Identify which cell holds the provided text, then report its [x, y] central coordinate. 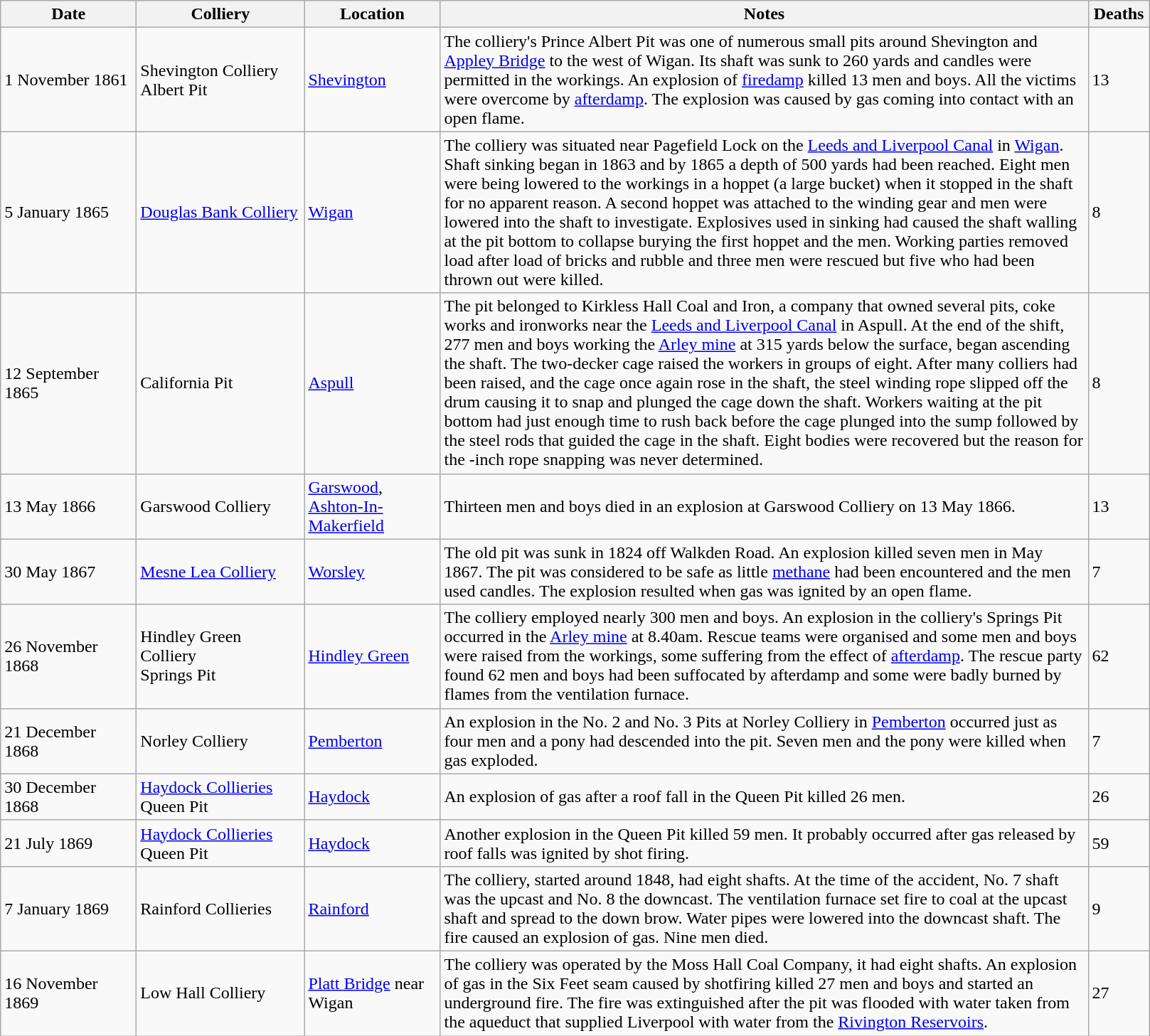
26 November 1868 [68, 656]
Another explosion in the Queen Pit killed 59 men. It probably occurred after gas released by roof falls was ignited by shot firing. [764, 843]
1 November 1861 [68, 80]
Mesne Lea Colliery [220, 572]
Rainford [373, 909]
26 [1119, 796]
Deaths [1119, 14]
21 December 1868 [68, 741]
Colliery [220, 14]
Douglas Bank Colliery [220, 212]
27 [1119, 993]
30 May 1867 [68, 572]
Aspull [373, 383]
Hindley Green CollierySprings Pit [220, 656]
Wigan [373, 212]
California Pit [220, 383]
Low Hall Colliery [220, 993]
Rainford Collieries [220, 909]
59 [1119, 843]
30 December 1868 [68, 796]
7 January 1869 [68, 909]
Garswood, Ashton-In-Makerfield [373, 506]
Thirteen men and boys died in an explosion at Garswood Colliery on 13 May 1866. [764, 506]
62 [1119, 656]
21 July 1869 [68, 843]
An explosion of gas after a roof fall in the Queen Pit killed 26 men. [764, 796]
Shevington [373, 80]
Date [68, 14]
Shevington Colliery Albert Pit [220, 80]
Notes [764, 14]
Worsley [373, 572]
Norley Colliery [220, 741]
12 September 1865 [68, 383]
Garswood Colliery [220, 506]
Pemberton [373, 741]
9 [1119, 909]
16 November 1869 [68, 993]
13 May 1866 [68, 506]
Platt Bridge near Wigan [373, 993]
5 January 1865 [68, 212]
Hindley Green [373, 656]
Location [373, 14]
